Scan for the cell matching the given text and deliver its (X, Y) coordinate at center. 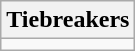
Tiebreakers (68, 20)
